Return the (X, Y) coordinate for the center point of the cell that contains the specified text.  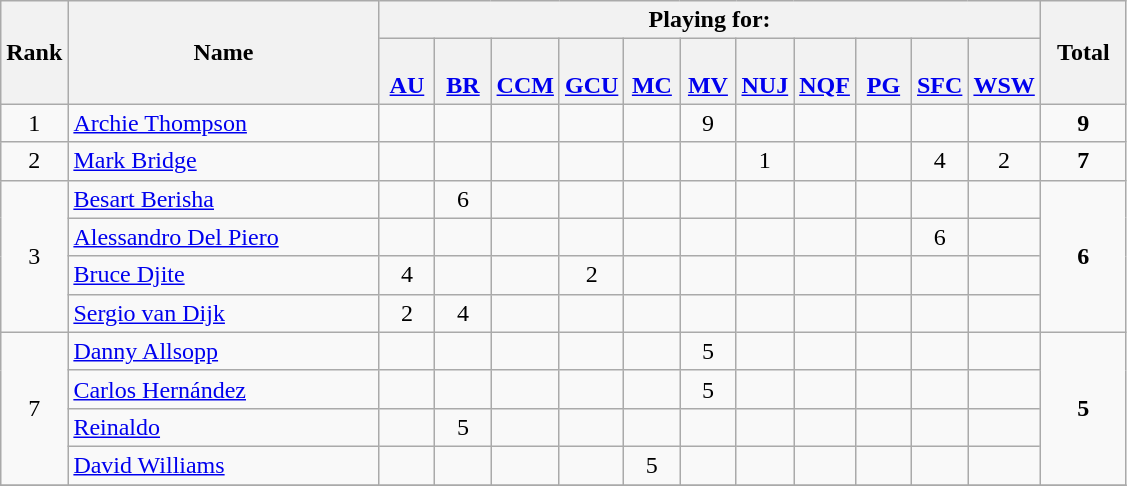
David Williams (224, 465)
BR (463, 72)
NUJ (765, 72)
Alessandro Del Piero (224, 237)
Carlos Hernández (224, 389)
3 (34, 256)
NQF (825, 72)
MC (652, 72)
Archie Thompson (224, 123)
Sergio van Dijk (224, 313)
CCM (525, 72)
Total (1083, 52)
Danny Allsopp (224, 351)
Bruce Djite (224, 275)
Playing for: (710, 20)
MV (708, 72)
AU (407, 72)
WSW (1004, 72)
Reinaldo (224, 427)
Name (224, 52)
SFC (939, 72)
GCU (591, 72)
PG (883, 72)
Rank (34, 52)
Mark Bridge (224, 161)
Besart Berisha (224, 199)
